Locate the cell with the specified text and output its [X, Y] center coordinate. 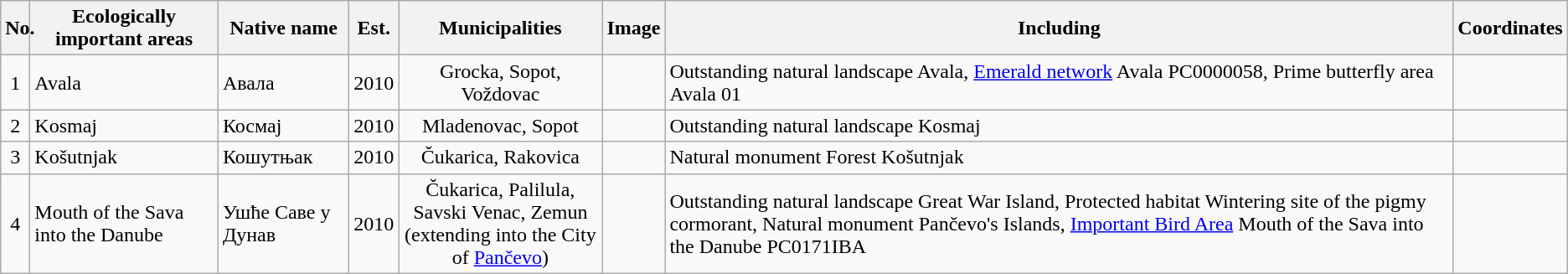
Ушће Саве у Дунав [283, 223]
Natural monument Forest Košutnjak [1059, 158]
Čukarica, Palilula,Savski Venac, Zemun(extending into the City of Pančevo) [501, 223]
Grocka, Sopot, Voždovac [501, 82]
Est. [374, 28]
Mouth of the Sava into the Danube [124, 223]
Ecologically important areas [124, 28]
Авала [283, 82]
Outstanding natural landscape Kosmaj [1059, 126]
Avala [124, 82]
3 [15, 158]
Košutnjak [124, 158]
Kosmaj [124, 126]
No. [15, 28]
Космај [283, 126]
Coordinates [1510, 28]
Outstanding natural landscape Avala, Emerald network Avala PC0000058, Prime butterfly area Avala 01 [1059, 82]
Кошутњак [283, 158]
1 [15, 82]
Image [633, 28]
Native name [283, 28]
Mladenovac, Sopot [501, 126]
Including [1059, 28]
Čukarica, Rakovica [501, 158]
4 [15, 223]
2 [15, 126]
Municipalities [501, 28]
